For the text-containing cell, return its midpoint in (x, y) coordinate format. 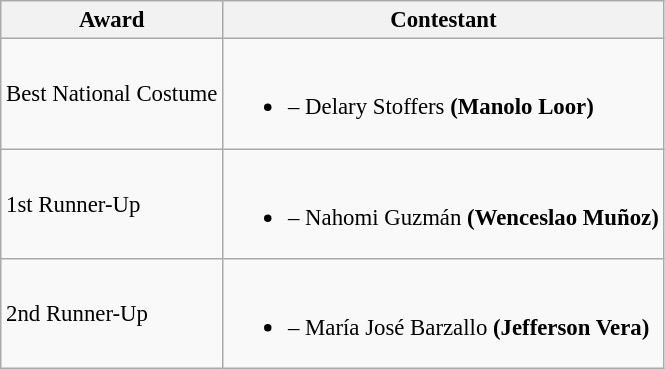
Best National Costume (112, 94)
– Delary Stoffers (Manolo Loor) (444, 94)
– Nahomi Guzmán (Wenceslao Muñoz) (444, 204)
– María José Barzallo (Jefferson Vera) (444, 314)
2nd Runner-Up (112, 314)
Contestant (444, 20)
1st Runner-Up (112, 204)
Award (112, 20)
